From the cell containing the given text, extract its center point as [X, Y] coordinate. 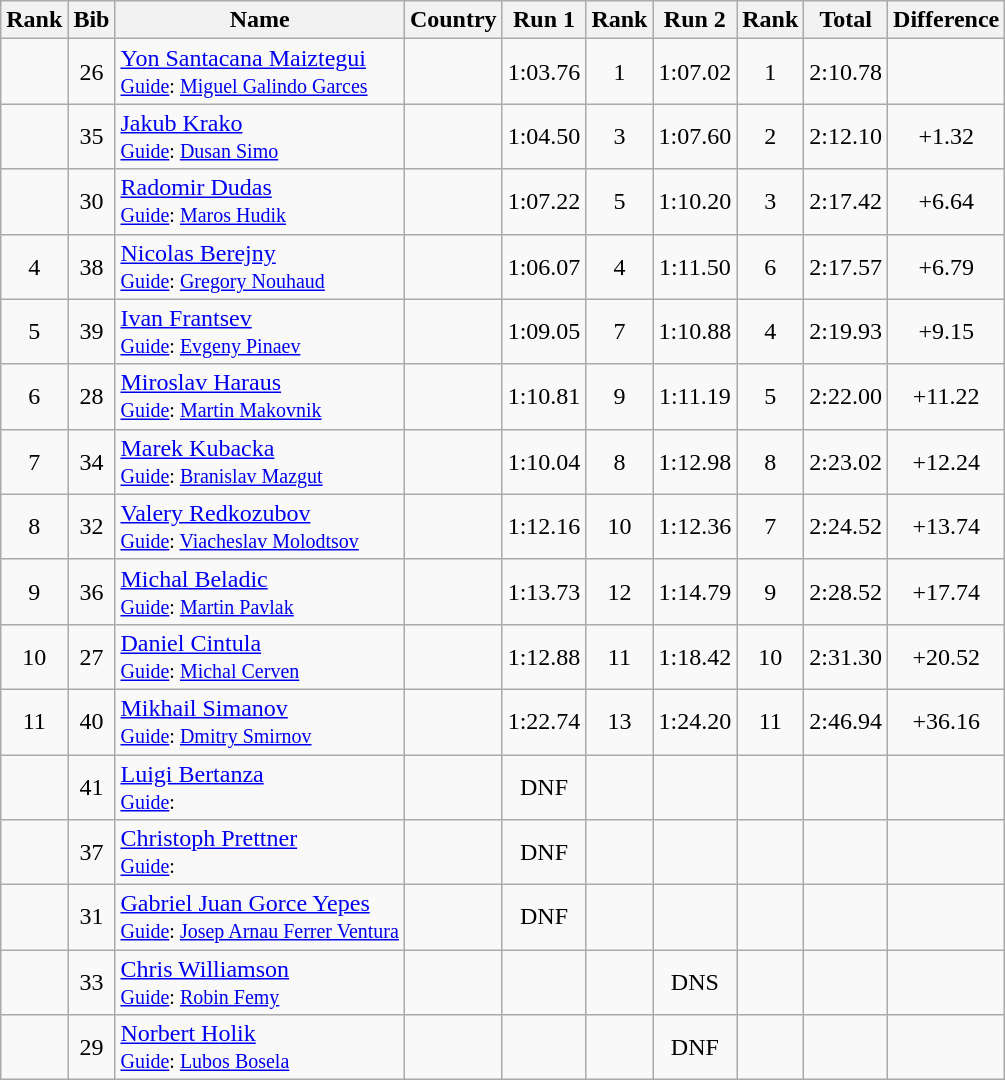
36 [92, 592]
Bib [92, 20]
+20.52 [946, 656]
2:23.02 [846, 462]
2:28.52 [846, 592]
2:10.78 [846, 72]
26 [92, 72]
Chris WilliamsonGuide: Robin Femy [260, 982]
29 [92, 1048]
2:31.30 [846, 656]
1:12.36 [695, 526]
Jakub KrakoGuide: Dusan Simo [260, 136]
Name [260, 20]
Run 1 [544, 20]
40 [92, 722]
31 [92, 918]
+17.74 [946, 592]
1:11.19 [695, 396]
1:09.05 [544, 332]
1:07.02 [695, 72]
Marek KubackaGuide: Branislav Mazgut [260, 462]
30 [92, 202]
+6.79 [946, 266]
2:12.10 [846, 136]
41 [92, 786]
Miroslav HarausGuide: Martin Makovnik [260, 396]
2:46.94 [846, 722]
1:06.07 [544, 266]
Nicolas BerejnyGuide: Gregory Nouhaud [260, 266]
Daniel CintulaGuide: Michal Cerven [260, 656]
2:17.57 [846, 266]
28 [92, 396]
2:22.00 [846, 396]
1:18.42 [695, 656]
1:13.73 [544, 592]
1:07.60 [695, 136]
37 [92, 852]
+11.22 [946, 396]
39 [92, 332]
Yon Santacana MaizteguiGuide: Miguel Galindo Garces [260, 72]
Radomir DudasGuide: Maros Hudik [260, 202]
27 [92, 656]
+36.16 [946, 722]
12 [620, 592]
Total [846, 20]
1:10.04 [544, 462]
2:19.93 [846, 332]
+12.24 [946, 462]
38 [92, 266]
DNS [695, 982]
32 [92, 526]
1:22.74 [544, 722]
1:10.20 [695, 202]
Gabriel Juan Gorce YepesGuide: Josep Arnau Ferrer Ventura [260, 918]
1:04.50 [544, 136]
Michal BeladicGuide: Martin Pavlak [260, 592]
1:12.16 [544, 526]
1:11.50 [695, 266]
2:17.42 [846, 202]
+6.64 [946, 202]
Luigi BertanzaGuide: [260, 786]
1:10.81 [544, 396]
Mikhail SimanovGuide: Dmitry Smirnov [260, 722]
35 [92, 136]
Norbert HolikGuide: Lubos Bosela [260, 1048]
34 [92, 462]
1:03.76 [544, 72]
Difference [946, 20]
Ivan FrantsevGuide: Evgeny Pinaev [260, 332]
Valery RedkozubovGuide: Viacheslav Molodtsov [260, 526]
1:12.98 [695, 462]
+1.32 [946, 136]
Run 2 [695, 20]
1:24.20 [695, 722]
1:12.88 [544, 656]
Country [453, 20]
1:10.88 [695, 332]
+9.15 [946, 332]
1:14.79 [695, 592]
1:07.22 [544, 202]
Christoph PrettnerGuide: [260, 852]
2:24.52 [846, 526]
33 [92, 982]
2 [770, 136]
+13.74 [946, 526]
13 [620, 722]
